Capture the cell that displays the provided text and extract its (X, Y) central coordinate. 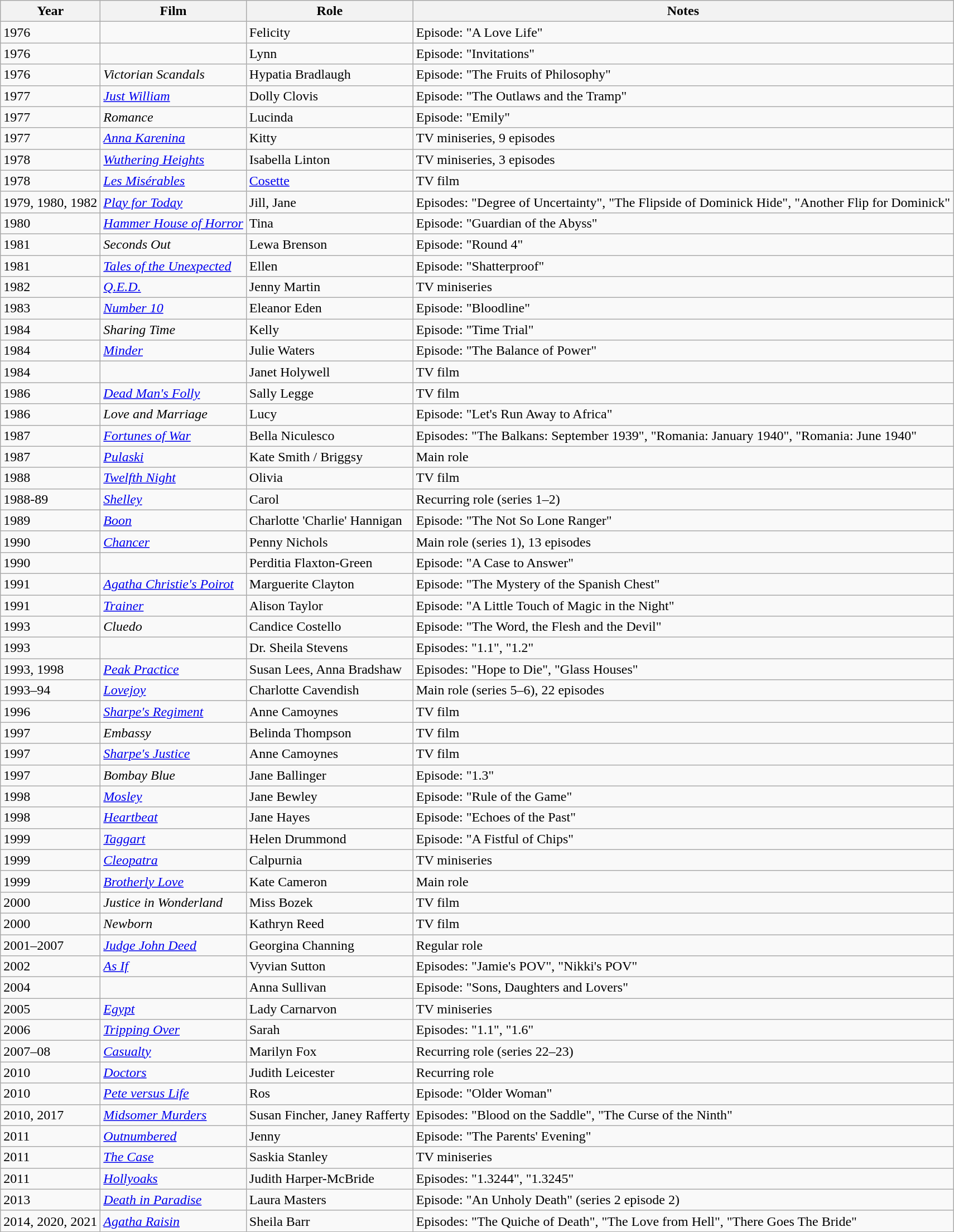
Judith Leicester (329, 1072)
Regular role (683, 945)
1996 (50, 712)
Trainer (174, 605)
Pulaski (174, 457)
Pete versus Life (174, 1094)
Shelley (174, 499)
Episode: "Bloodline" (683, 308)
1980 (50, 223)
Episode: "Invitations" (683, 54)
1979, 1980, 1982 (50, 202)
Lady Carnarvon (329, 1009)
Episode: "The Mystery of the Spanish Chest" (683, 584)
The Case (174, 1157)
Cosette (329, 181)
Bella Niculesco (329, 436)
Lucinda (329, 117)
Recurring role (series 1–2) (683, 499)
Tina (329, 223)
Agatha Raisin (174, 1221)
Kelly (329, 330)
Jenny (329, 1136)
Q.E.D. (174, 287)
Heartbeat (174, 818)
Carol (329, 499)
Marguerite Clayton (329, 584)
Lucy (329, 414)
Recurring role (683, 1072)
As If (174, 967)
Sarah (329, 1030)
Twelfth Night (174, 478)
Episode: "Time Trial" (683, 330)
Film (174, 11)
Ellen (329, 266)
2010, 2017 (50, 1115)
2006 (50, 1030)
Vyvian Sutton (329, 967)
Episode: "A Case to Answer" (683, 563)
Jenny Martin (329, 287)
Lewa Brenson (329, 244)
Sharpe's Justice (174, 754)
Kathryn Reed (329, 924)
Taggart (174, 839)
Julie Waters (329, 351)
TV miniseries, 3 episodes (683, 160)
Episode: "The Not So Lone Ranger" (683, 520)
Episode: "A Fistful of Chips" (683, 839)
Susan Lees, Anna Bradshaw (329, 669)
1983 (50, 308)
Episode: "Guardian of the Abyss" (683, 223)
Episodes: "1.1", "1.2" (683, 648)
Play for Today (174, 202)
Episodes: "Degree of Uncertainty", "The Flipside of Dominick Hide", "Another Flip for Dominick" (683, 202)
Jill, Jane (329, 202)
Hypatia Bradlaugh (329, 75)
Episode: "The Word, the Flesh and the Devil" (683, 627)
Ros (329, 1094)
Marilyn Fox (329, 1051)
Agatha Christie's Poirot (174, 584)
Tripping Over (174, 1030)
1982 (50, 287)
Episode: "Sons, Daughters and Lovers" (683, 988)
Outnumbered (174, 1136)
Notes (683, 11)
Romance (174, 117)
Victorian Scandals (174, 75)
Susan Fincher, Janey Rafferty (329, 1115)
2007–08 (50, 1051)
Alison Taylor (329, 605)
Episodes: "Blood on the Saddle", "The Curse of the Ninth" (683, 1115)
Peak Practice (174, 669)
Episode: "The Fruits of Philosophy" (683, 75)
Episode: "The Balance of Power" (683, 351)
Episodes: "The Balkans: September 1939", "Romania: January 1940", "Romania: June 1940" (683, 436)
Episode: "The Parents' Evening" (683, 1136)
Tales of the Unexpected (174, 266)
Mosley (174, 796)
2004 (50, 988)
Episode: "Emily" (683, 117)
Felicity (329, 32)
2002 (50, 967)
Episodes: "1.1", "1.6" (683, 1030)
Helen Drummond (329, 839)
Brotherly Love (174, 881)
Love and Marriage (174, 414)
2001–2007 (50, 945)
Candice Costello (329, 627)
Jane Ballinger (329, 775)
Laura Masters (329, 1200)
Kate Smith / Briggsy (329, 457)
Recurring role (series 22–23) (683, 1051)
Episode: "Shatterproof" (683, 266)
Cleopatra (174, 860)
Seconds Out (174, 244)
Chancer (174, 542)
Anna Sullivan (329, 988)
Main role (series 1), 13 episodes (683, 542)
Les Misérables (174, 181)
Episode: "Rule of the Game" (683, 796)
1988-89 (50, 499)
Lovejoy (174, 690)
Kate Cameron (329, 881)
Episodes: "The Quiche of Death", "The Love from Hell", "There Goes The Bride" (683, 1221)
Hammer House of Horror (174, 223)
Janet Holywell (329, 372)
TV miniseries, 9 episodes (683, 138)
Bombay Blue (174, 775)
Kitty (329, 138)
Dolly Clovis (329, 96)
Georgina Channing (329, 945)
Jane Hayes (329, 818)
Hollyoaks (174, 1178)
Episode: "Round 4" (683, 244)
Lynn (329, 54)
Episode: "1.3" (683, 775)
2013 (50, 1200)
1989 (50, 520)
Death in Paradise (174, 1200)
Casualty (174, 1051)
Sharpe's Regiment (174, 712)
Role (329, 11)
Boon (174, 520)
Episodes: "Jamie's POV", "Nikki's POV" (683, 967)
Charlotte Cavendish (329, 690)
Just William (174, 96)
Dr. Sheila Stevens (329, 648)
Episode: "A Little Touch of Magic in the Night" (683, 605)
1993–94 (50, 690)
Episode: "Let's Run Away to Africa" (683, 414)
Saskia Stanley (329, 1157)
Episode: "The Outlaws and the Tramp" (683, 96)
Judith Harper-McBride (329, 1178)
2014, 2020, 2021 (50, 1221)
Wuthering Heights (174, 160)
Episode: "Older Woman" (683, 1094)
Olivia (329, 478)
Main role (series 5–6), 22 episodes (683, 690)
Isabella Linton (329, 160)
Cluedo (174, 627)
Sally Legge (329, 393)
Episodes: "1.3244", "1.3245" (683, 1178)
Justice in Wonderland (174, 902)
Embassy (174, 733)
Perditia Flaxton-Green (329, 563)
Egypt (174, 1009)
Charlotte 'Charlie' Hannigan (329, 520)
Sheila Barr (329, 1221)
Number 10 (174, 308)
Year (50, 11)
Jane Bewley (329, 796)
Fortunes of War (174, 436)
Episode: "A Love Life" (683, 32)
Calpurnia (329, 860)
Newborn (174, 924)
Dead Man's Folly (174, 393)
Doctors (174, 1072)
Midsomer Murders (174, 1115)
Belinda Thompson (329, 733)
Miss Bozek (329, 902)
Minder (174, 351)
Anna Karenina (174, 138)
1993, 1998 (50, 669)
Sharing Time (174, 330)
Episode: "An Unholy Death" (series 2 episode 2) (683, 1200)
1988 (50, 478)
Penny Nichols (329, 542)
Episodes: "Hope to Die", "Glass Houses" (683, 669)
2005 (50, 1009)
Eleanor Eden (329, 308)
Judge John Deed (174, 945)
Episode: "Echoes of the Past" (683, 818)
